Output the (x, y) coordinate of the center of the cell containing the given text.  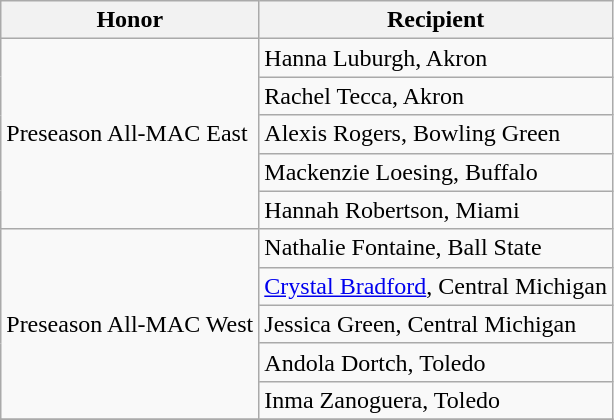
Honor (130, 20)
Preseason All-MAC East (130, 134)
Andola Dortch, Toledo (436, 362)
Nathalie Fontaine, Ball State (436, 248)
Inma Zanoguera, Toledo (436, 400)
Recipient (436, 20)
Crystal Bradford, Central Michigan (436, 286)
Hanna Luburgh, Akron (436, 58)
Alexis Rogers, Bowling Green (436, 134)
Preseason All-MAC West (130, 324)
Rachel Tecca, Akron (436, 96)
Jessica Green, Central Michigan (436, 324)
Mackenzie Loesing, Buffalo (436, 172)
Hannah Robertson, Miami (436, 210)
